Detect which cell encompasses the target text, then output its [x, y] center coordinate. 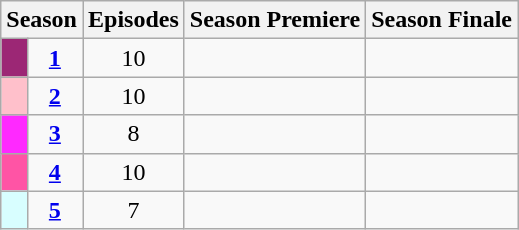
1 [54, 58]
Season Premiere [274, 20]
8 [133, 134]
Season Finale [442, 20]
7 [133, 210]
4 [54, 172]
5 [54, 210]
Season [42, 20]
Episodes [133, 20]
2 [54, 96]
3 [54, 134]
